Output the [x, y] coordinate of the center of the cell containing the given text.  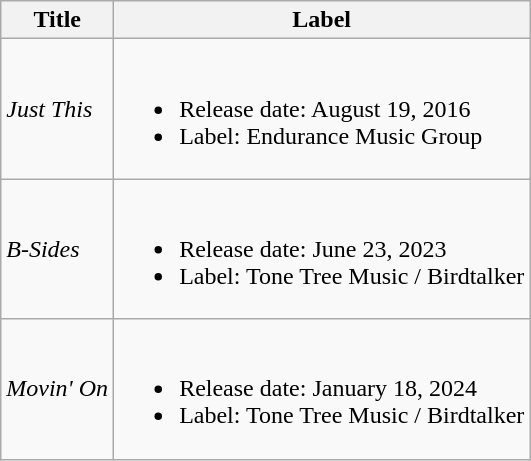
B-Sides [58, 249]
Release date: August 19, 2016Label: Endurance Music Group [322, 109]
Label [322, 20]
Release date: June 23, 2023Label: Tone Tree Music / Birdtalker [322, 249]
Movin' On [58, 389]
Just This [58, 109]
Title [58, 20]
Release date: January 18, 2024Label: Tone Tree Music / Birdtalker [322, 389]
